Identify which cell holds the provided text, then report its (X, Y) central coordinate. 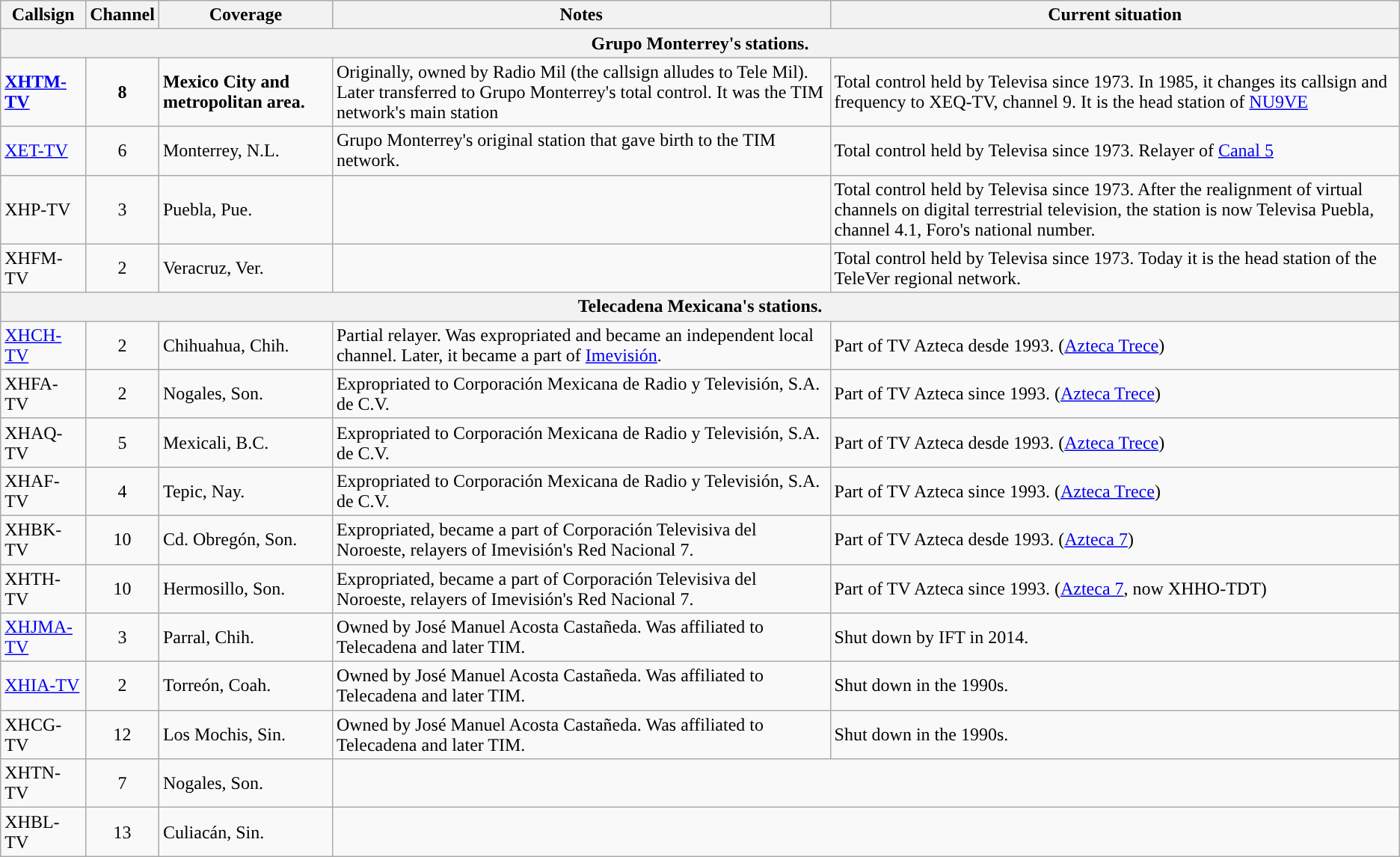
Total control held by Televisa since 1973. Today it is the head station of the TeleVer regional network. (1114, 268)
XHJMA-TV (43, 637)
XHTN-TV (43, 784)
Current situation (1114, 15)
Notes (581, 15)
XHBK-TV (43, 540)
Cd. Obregón, Son. (245, 540)
Puebla, Pue. (245, 209)
6 (123, 151)
Grupo Monterrey's stations. (700, 43)
12 (123, 734)
Shut down by IFT in 2014. (1114, 637)
XHIA-TV (43, 686)
XHAF-TV (43, 491)
Mexico City and metropolitan area. (245, 92)
Los Mochis, Sin. (245, 734)
Telecadena Mexicana's stations. (700, 307)
XHBL-TV (43, 832)
Veracruz, Ver. (245, 268)
13 (123, 832)
Coverage (245, 15)
Total control held by Televisa since 1973. In 1985, it changes its callsign and frequency to XEQ-TV, channel 9. It is the head station of NU9VE (1114, 92)
Culiacán, Sin. (245, 832)
XHCH-TV (43, 345)
Part of TV Azteca since 1993. (Azteca 7, now XHHO-TDT) (1114, 588)
Total control held by Televisa since 1973. Relayer of Canal 5 (1114, 151)
XHFM-TV (43, 268)
XHFA-TV (43, 393)
XHP-TV (43, 209)
Chihuahua, Chih. (245, 345)
XHCG-TV (43, 734)
5 (123, 443)
Parral, Chih. (245, 637)
Callsign (43, 15)
Mexicali, B.C. (245, 443)
Tepic, Nay. (245, 491)
Monterrey, N.L. (245, 151)
7 (123, 784)
Grupo Monterrey's original station that gave birth to the TIM network. (581, 151)
Channel (123, 15)
Hermosillo, Son. (245, 588)
4 (123, 491)
Torreón, Coah. (245, 686)
XHTH-TV (43, 588)
Partial relayer. Was expropriated and became an independent local channel. Later, it became a part of Imevisión. (581, 345)
XET-TV (43, 151)
XHTM-TV (43, 92)
XHAQ-TV (43, 443)
Part of TV Azteca desde 1993. (Azteca 7) (1114, 540)
8 (123, 92)
